Search for the cell housing the specified text and yield its [x, y] center coordinate. 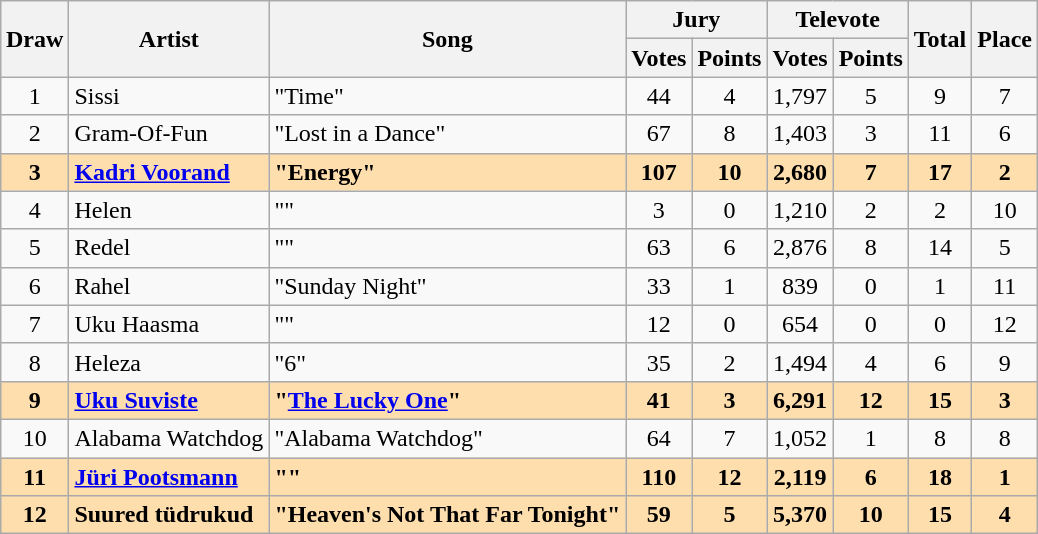
2,119 [800, 477]
Artist [169, 39]
1,052 [800, 438]
1,797 [800, 96]
"Energy" [448, 172]
59 [659, 515]
Redel [169, 248]
"The Lucky One" [448, 400]
1,494 [800, 362]
1,403 [800, 134]
"Lost in a Dance" [448, 134]
Suured tüdrukud [169, 515]
"Heaven's Not That Far Tonight" [448, 515]
64 [659, 438]
Place [1005, 39]
Total [940, 39]
Jury [696, 20]
839 [800, 286]
Song [448, 39]
18 [940, 477]
Draw [34, 39]
2,876 [800, 248]
"Alabama Watchdog" [448, 438]
"Time" [448, 96]
33 [659, 286]
Gram-Of-Fun [169, 134]
Uku Haasma [169, 324]
"Sunday Night" [448, 286]
654 [800, 324]
5,370 [800, 515]
35 [659, 362]
Uku Suviste [169, 400]
63 [659, 248]
Alabama Watchdog [169, 438]
107 [659, 172]
Helen [169, 210]
17 [940, 172]
Kadri Voorand [169, 172]
Televote [838, 20]
67 [659, 134]
2,680 [800, 172]
110 [659, 477]
1,210 [800, 210]
44 [659, 96]
14 [940, 248]
Sissi [169, 96]
Jüri Pootsmann [169, 477]
41 [659, 400]
"6" [448, 362]
6,291 [800, 400]
Heleza [169, 362]
Rahel [169, 286]
